Pinpoint the cell where the given text exists, returning its [X, Y] midpoint coordinate. 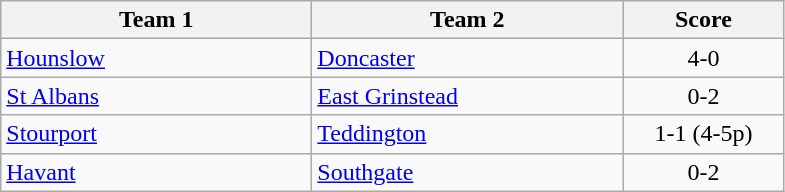
Team 1 [156, 20]
Southgate [468, 172]
Teddington [468, 134]
1-1 (4-5p) [704, 134]
4-0 [704, 58]
Havant [156, 172]
St Albans [156, 96]
Stourport [156, 134]
Team 2 [468, 20]
Hounslow [156, 58]
East Grinstead [468, 96]
Doncaster [468, 58]
Score [704, 20]
